From the cell containing the given text, extract its center point as [x, y] coordinate. 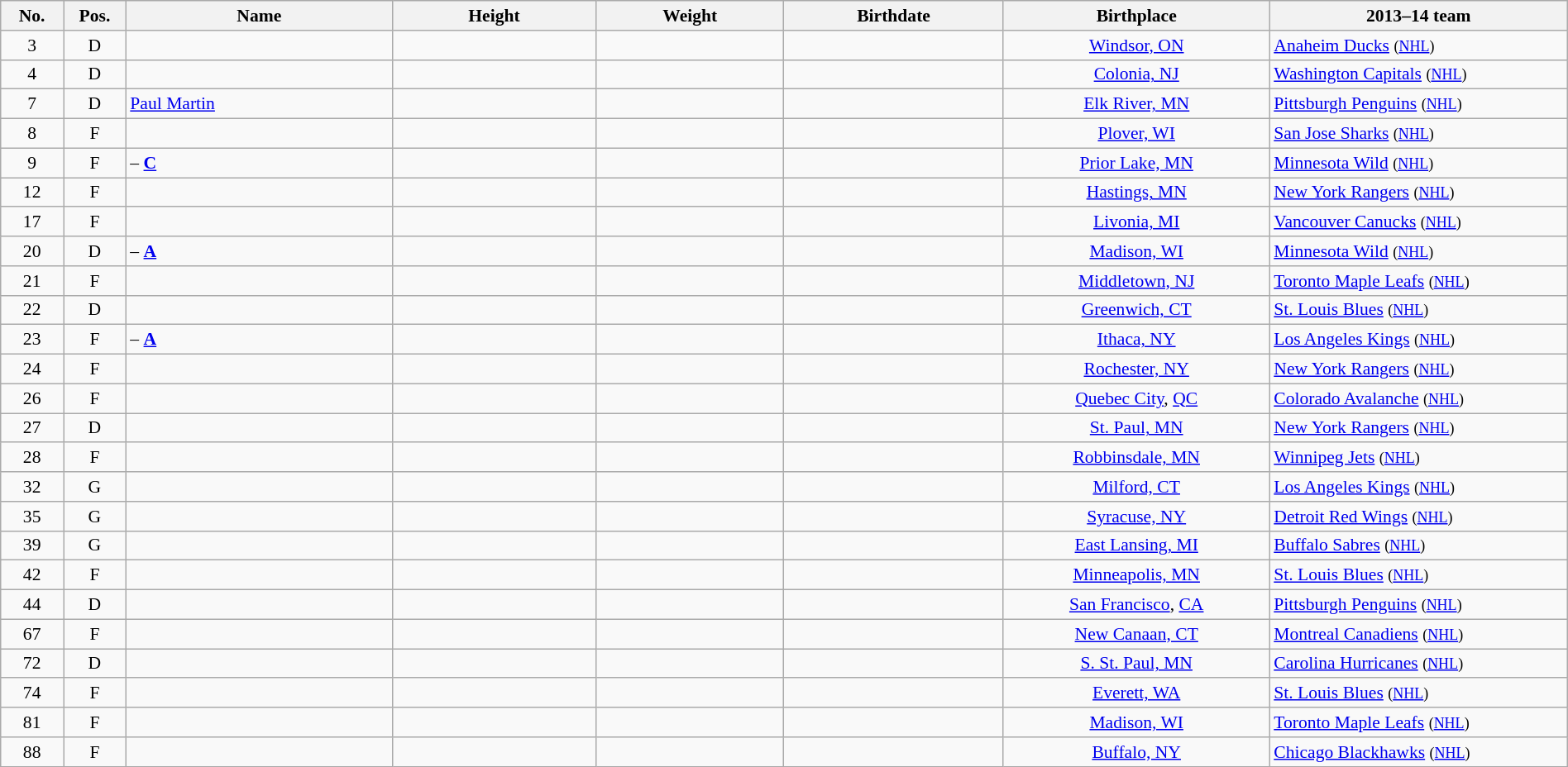
23 [32, 340]
Montreal Canadiens (NHL) [1418, 634]
2013–14 team [1418, 16]
Pos. [95, 16]
Height [494, 16]
Buffalo, NY [1136, 752]
21 [32, 281]
9 [32, 163]
Detroit Red Wings (NHL) [1418, 517]
22 [32, 310]
Prior Lake, MN [1136, 163]
San Jose Sharks (NHL) [1418, 134]
Greenwich, CT [1136, 310]
67 [32, 634]
20 [32, 251]
Livonia, MI [1136, 222]
Rochester, NY [1136, 369]
4 [32, 74]
26 [32, 398]
24 [32, 369]
Washington Capitals (NHL) [1418, 74]
28 [32, 458]
Winnipeg Jets (NHL) [1418, 458]
3 [32, 45]
S. St. Paul, MN [1136, 664]
88 [32, 752]
Windsor, ON [1136, 45]
32 [32, 487]
Paul Martin [259, 104]
Milford, CT [1136, 487]
Middletown, NJ [1136, 281]
Minneapolis, MN [1136, 575]
8 [32, 134]
42 [32, 575]
74 [32, 693]
Name [259, 16]
Ithaca, NY [1136, 340]
Robbinsdale, MN [1136, 458]
Elk River, MN [1136, 104]
81 [32, 722]
New Canaan, CT [1136, 634]
35 [32, 517]
Buffalo Sabres (NHL) [1418, 545]
72 [32, 664]
St. Paul, MN [1136, 428]
East Lansing, MI [1136, 545]
Colonia, NJ [1136, 74]
Chicago Blackhawks (NHL) [1418, 752]
– C [259, 163]
Syracuse, NY [1136, 517]
Vancouver Canucks (NHL) [1418, 222]
Colorado Avalanche (NHL) [1418, 398]
Anaheim Ducks (NHL) [1418, 45]
Plover, WI [1136, 134]
Quebec City, QC [1136, 398]
27 [32, 428]
San Francisco, CA [1136, 605]
No. [32, 16]
Weight [690, 16]
7 [32, 104]
Birthplace [1136, 16]
44 [32, 605]
17 [32, 222]
Birthdate [893, 16]
Everett, WA [1136, 693]
39 [32, 545]
12 [32, 193]
Hastings, MN [1136, 193]
Carolina Hurricanes (NHL) [1418, 664]
